Return [X, Y] of the center of cell containing provided text 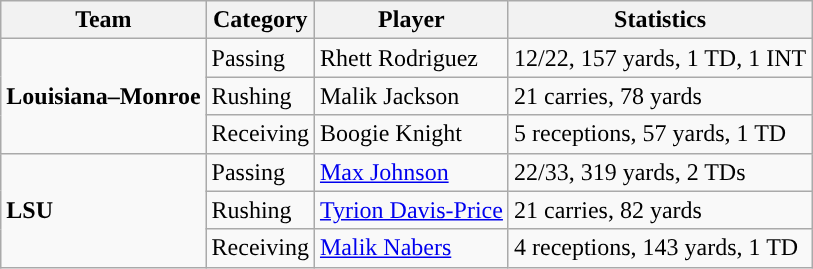
12/22, 157 yards, 1 TD, 1 INT [660, 58]
21 carries, 78 yards [660, 96]
LSU [104, 210]
21 carries, 82 yards [660, 210]
Boogie Knight [411, 134]
22/33, 319 yards, 2 TDs [660, 172]
Category [260, 20]
Malik Jackson [411, 96]
Rhett Rodriguez [411, 58]
Team [104, 20]
4 receptions, 143 yards, 1 TD [660, 248]
Max Johnson [411, 172]
Tyrion Davis-Price [411, 210]
Malik Nabers [411, 248]
5 receptions, 57 yards, 1 TD [660, 134]
Louisiana–Monroe [104, 96]
Statistics [660, 20]
Player [411, 20]
